Find where the given text appears and provide that cell's center as (X, Y) coordinate. 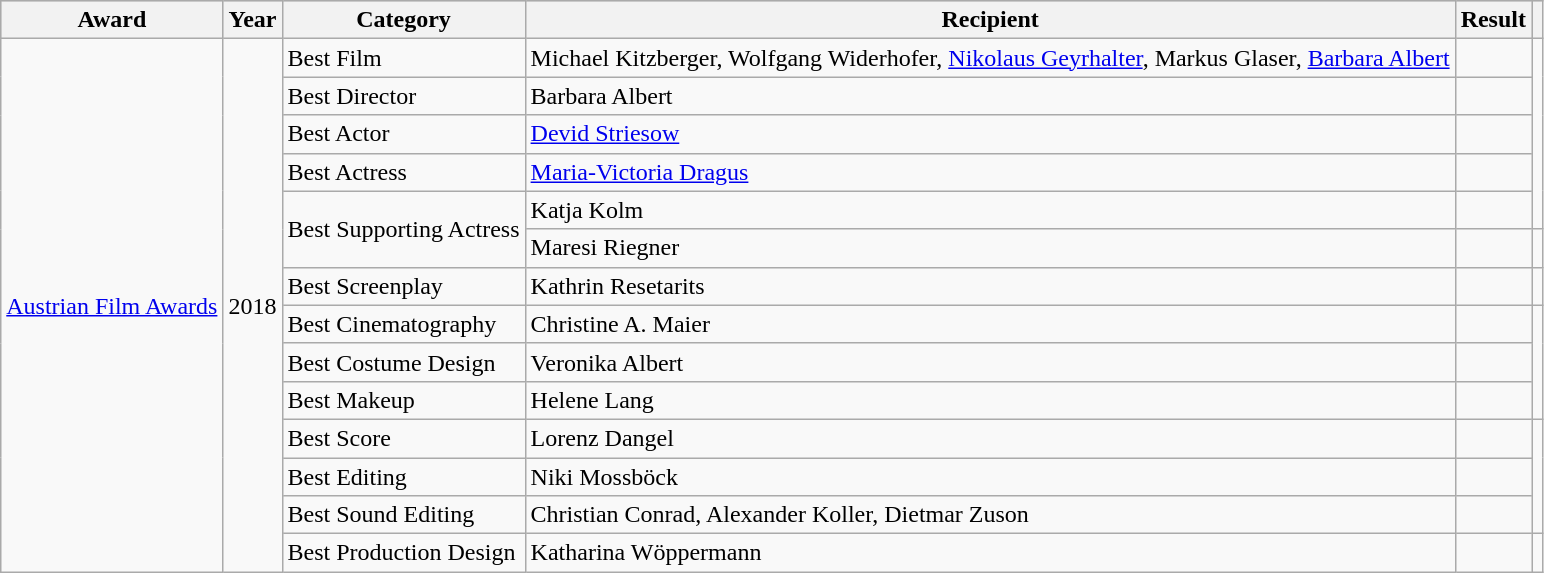
Best Screenplay (404, 286)
Best Film (404, 58)
Niki Mossböck (990, 477)
Michael Kitzberger, Wolfgang Widerhofer, Nikolaus Geyrhalter, Markus Glaser, Barbara Albert (990, 58)
Katharina Wöppermann (990, 553)
Best Cinematography (404, 324)
Devid Striesow (990, 134)
2018 (252, 306)
Year (252, 20)
Maresi Riegner (990, 248)
Barbara Albert (990, 96)
Austrian Film Awards (112, 306)
Kathrin Resetarits (990, 286)
Best Actress (404, 172)
Christian Conrad, Alexander Koller, Dietmar Zuson (990, 515)
Result (1493, 20)
Best Director (404, 96)
Best Score (404, 438)
Best Makeup (404, 400)
Best Production Design (404, 553)
Best Sound Editing (404, 515)
Christine A. Maier (990, 324)
Award (112, 20)
Recipient (990, 20)
Veronika Albert (990, 362)
Katja Kolm (990, 210)
Maria-Victoria Dragus (990, 172)
Lorenz Dangel (990, 438)
Best Costume Design (404, 362)
Helene Lang (990, 400)
Best Editing (404, 477)
Best Supporting Actress (404, 229)
Best Actor (404, 134)
Category (404, 20)
